Pinpoint the cell where the given text exists, returning its (x, y) midpoint coordinate. 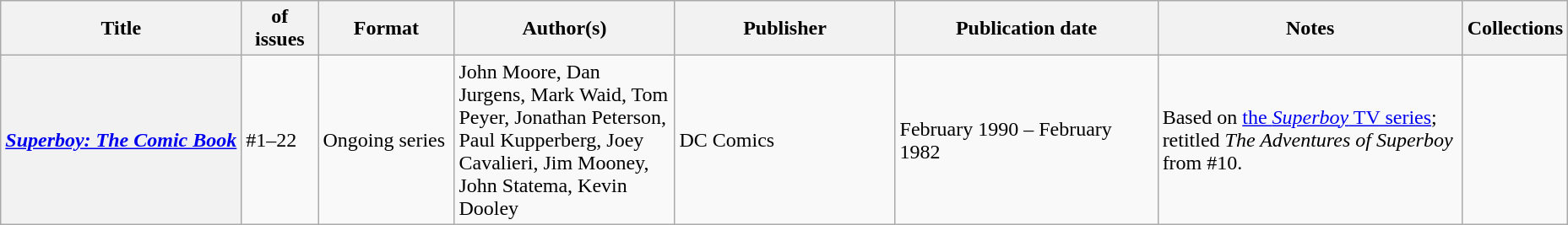
Collections (1515, 29)
Ongoing series (387, 140)
DC Comics (785, 140)
Publication date (1027, 29)
John Moore, Dan Jurgens, Mark Waid, Tom Peyer, Jonathan Peterson, Paul Kupperberg, Joey Cavalieri, Jim Mooney, John Statema, Kevin Dooley (564, 140)
Notes (1310, 29)
Superboy: The Comic Book (122, 140)
February 1990 – February 1982 (1027, 140)
Author(s) (564, 29)
Title (122, 29)
Publisher (785, 29)
of issues (280, 29)
#1–22 (280, 140)
Based on the Superboy TV series; retitled The Adventures of Superboy from #10. (1310, 140)
Format (387, 29)
